Output the (X, Y) coordinate of the center of the cell containing the given text.  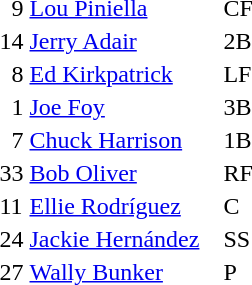
Bob Oliver (124, 173)
Chuck Harrison (124, 140)
Ellie Rodríguez (124, 206)
Ed Kirkpatrick (124, 74)
Jackie Hernández (124, 239)
Jerry Adair (124, 41)
Joe Foy (124, 107)
